Identify which cell holds the provided text, then report its [x, y] central coordinate. 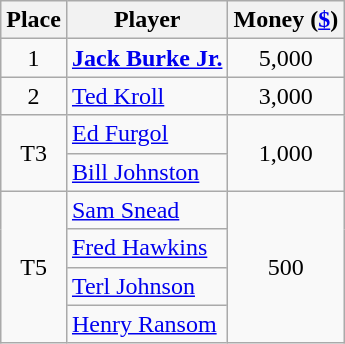
Henry Ransom [147, 324]
Ed Furgol [147, 134]
Player [147, 20]
2 [34, 96]
T3 [34, 153]
Fred Hawkins [147, 248]
Bill Johnston [147, 172]
Jack Burke Jr. [147, 58]
500 [286, 267]
Sam Snead [147, 210]
Terl Johnson [147, 286]
Ted Kroll [147, 96]
Money ($) [286, 20]
3,000 [286, 96]
1,000 [286, 153]
Place [34, 20]
1 [34, 58]
T5 [34, 267]
5,000 [286, 58]
